Extract the [x, y] coordinate from the center of the cell holding the provided text.  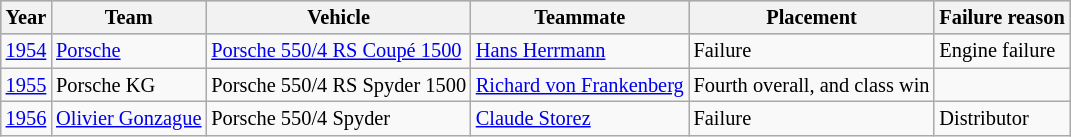
Placement [812, 17]
1956 [26, 118]
Richard von Frankenberg [580, 85]
Failure reason [1002, 17]
Hans Herrmann [580, 51]
Fourth overall, and class win [812, 85]
Vehicle [338, 17]
Teammate [580, 17]
Olivier Gonzague [128, 118]
Porsche KG [128, 85]
Distributor [1002, 118]
1954 [26, 51]
Team [128, 17]
Year [26, 17]
Porsche 550/4 RS Coupé 1500 [338, 51]
Engine failure [1002, 51]
Porsche 550/4 RS Spyder 1500 [338, 85]
1955 [26, 85]
Porsche [128, 51]
Porsche 550/4 Spyder [338, 118]
Claude Storez [580, 118]
